Search for the cell housing the specified text and yield its [x, y] center coordinate. 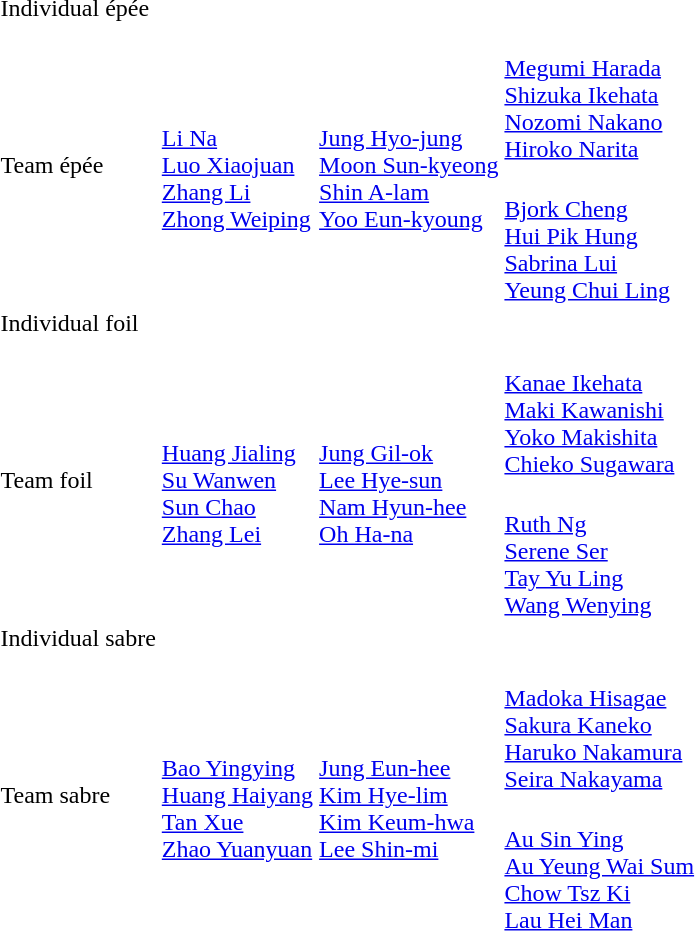
Jung Gil-okLee Hye-sunNam Hyun-heeOh Ha-na [409, 480]
Li NaLuo XiaojuanZhang LiZhong Weiping [237, 166]
Jung Hyo-jungMoon Sun-kyeongShin A-lamYoo Eun-kyoung [409, 166]
Huang JialingSu WanwenSun ChaoZhang Lei [237, 480]
